Locate the cell with the specified text and output its [X, Y] center coordinate. 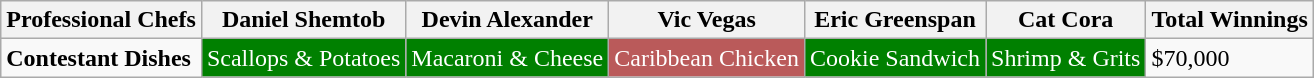
Cat Cora [1066, 20]
Shrimp & Grits [1066, 58]
Caribbean Chicken [707, 58]
Total Winnings [1230, 20]
Macaroni & Cheese [508, 58]
Contestant Dishes [102, 58]
Devin Alexander [508, 20]
$70,000 [1230, 58]
Vic Vegas [707, 20]
Eric Greenspan [894, 20]
Cookie Sandwich [894, 58]
Professional Chefs [102, 20]
Scallops & Potatoes [303, 58]
Daniel Shemtob [303, 20]
